Return (x, y) of the center of cell containing provided text 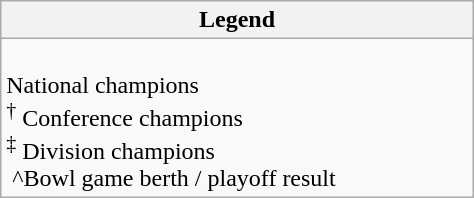
Legend (237, 20)
National champions † Conference champions ‡ Division champions ^Bowl game berth / playoff result (237, 118)
